Provide the (x, y) coordinate of the cell's center where the given text is located.  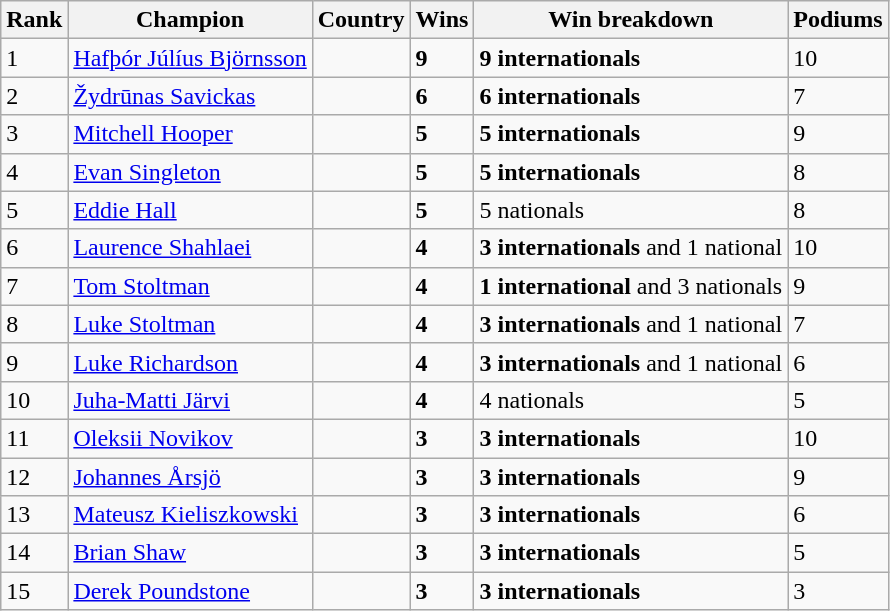
Mateusz Kieliszkowski (190, 515)
1 international and 3 nationals (631, 286)
2 (34, 96)
11 (34, 438)
Žydrūnas Savickas (190, 96)
Win breakdown (631, 20)
1 (34, 58)
4 nationals (631, 400)
Juha-Matti Järvi (190, 400)
Mitchell Hooper (190, 134)
Luke Stoltman (190, 324)
Rank (34, 20)
Laurence Shahlaei (190, 248)
13 (34, 515)
12 (34, 477)
6 internationals (631, 96)
Oleksii Novikov (190, 438)
Country (361, 20)
Eddie Hall (190, 210)
Derek Poundstone (190, 591)
Tom Stoltman (190, 286)
Brian Shaw (190, 553)
Evan Singleton (190, 172)
15 (34, 591)
Luke Richardson (190, 362)
Hafþór Júlíus Björnsson (190, 58)
Johannes Årsjö (190, 477)
Champion (190, 20)
9 internationals (631, 58)
14 (34, 553)
5 nationals (631, 210)
Podiums (838, 20)
Wins (442, 20)
